Identify which cell holds the provided text, then report its [X, Y] central coordinate. 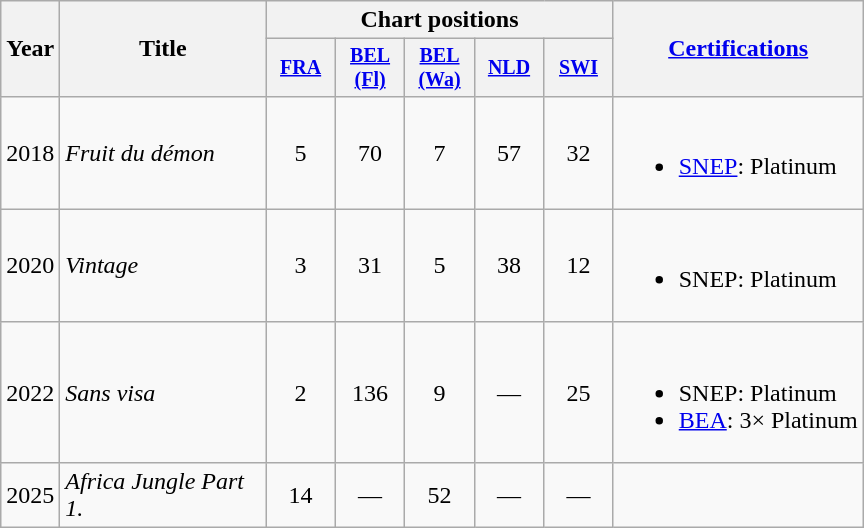
3 [300, 266]
70 [370, 152]
2022 [30, 392]
Chart positions [440, 20]
9 [440, 392]
Fruit du démon [163, 152]
FRA [300, 68]
Certifications [738, 49]
31 [370, 266]
SNEP: PlatinumBEA: 3× Platinum [738, 392]
Year [30, 49]
2 [300, 392]
NLD [508, 68]
Vintage [163, 266]
BEL(Wa) [440, 68]
12 [578, 266]
32 [578, 152]
2020 [30, 266]
Sans visa [163, 392]
25 [578, 392]
SWI [578, 68]
2018 [30, 152]
52 [440, 494]
2025 [30, 494]
57 [508, 152]
136 [370, 392]
7 [440, 152]
38 [508, 266]
Title [163, 49]
14 [300, 494]
Africa Jungle Part 1. [163, 494]
BEL(Fl) [370, 68]
